Detect which cell encompasses the target text, then output its (x, y) center coordinate. 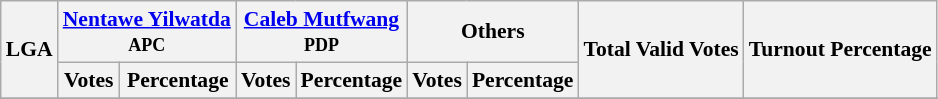
Others (492, 32)
Turnout Percentage (840, 50)
Caleb MutfwangPDP (322, 32)
Nentawe YilwatdaAPC (147, 32)
LGA (30, 50)
Total Valid Votes (660, 50)
